Output the [X, Y] coordinate of the center of the cell containing the given text.  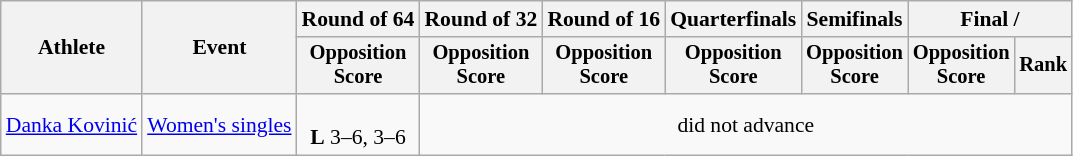
Rank [1043, 66]
did not advance [746, 124]
Round of 64 [358, 19]
Athlete [72, 48]
Final / [990, 19]
Quarterfinals [733, 19]
L 3–6, 3–6 [358, 124]
Round of 32 [480, 19]
Women's singles [219, 124]
Semifinals [854, 19]
Event [219, 48]
Round of 16 [604, 19]
Danka Kovinić [72, 124]
